Return the [X, Y] coordinate for the center point of the cell that contains the specified text.  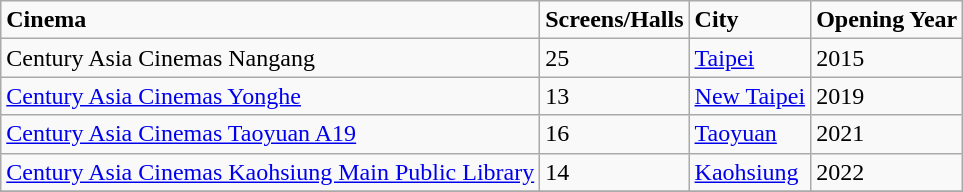
16 [614, 134]
2015 [887, 58]
City [750, 20]
Opening Year [887, 20]
2021 [887, 134]
2019 [887, 96]
Cinema [270, 20]
14 [614, 172]
13 [614, 96]
Screens/Halls [614, 20]
Kaohsiung [750, 172]
New Taipei [750, 96]
Taoyuan [750, 134]
Century Asia Cinemas Nangang [270, 58]
Century Asia Cinemas Taoyuan A19 [270, 134]
25 [614, 58]
Century Asia Cinemas Yonghe [270, 96]
Taipei [750, 58]
Century Asia Cinemas Kaohsiung Main Public Library [270, 172]
2022 [887, 172]
